Extract the [x, y] coordinate from the center of the cell holding the provided text.  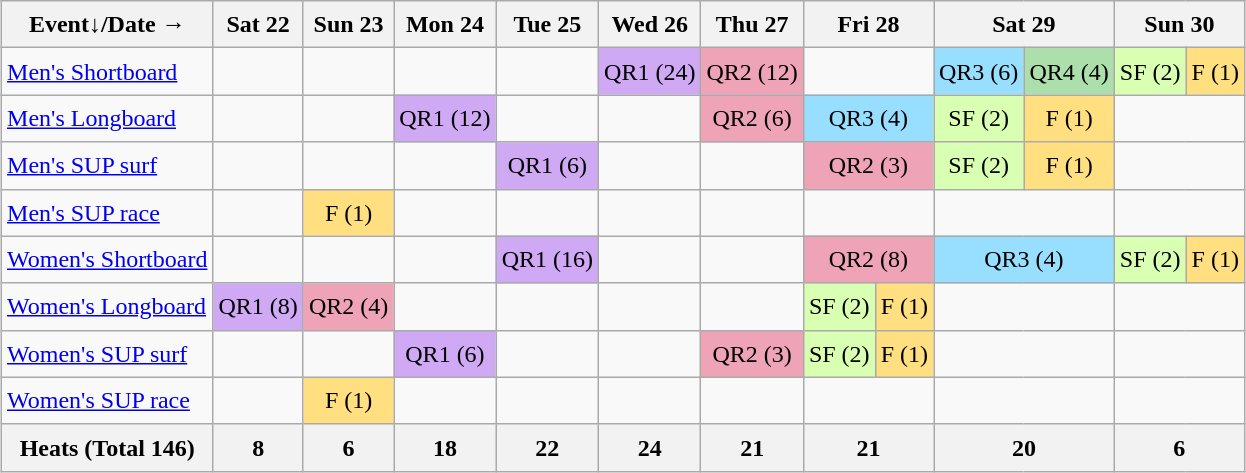
22 [547, 448]
Women's SUP surf [108, 354]
Men's SUP surf [108, 166]
Mon 24 [445, 24]
QR4 (4) [1069, 72]
Men's SUP race [108, 212]
Women's Longboard [108, 306]
Sat 29 [1024, 24]
QR1 (12) [445, 118]
24 [650, 448]
QR3 (6) [979, 72]
20 [1024, 448]
QR1 (16) [547, 260]
QR1 (24) [650, 72]
Women's SUP race [108, 400]
Women's Shortboard [108, 260]
Men's Longboard [108, 118]
Men's Shortboard [108, 72]
Fri 28 [868, 24]
QR2 (12) [752, 72]
Sun 23 [348, 24]
Event↓/Date → [108, 24]
Sun 30 [1179, 24]
QR2 (6) [752, 118]
18 [445, 448]
QR2 (4) [348, 306]
QR2 (8) [868, 260]
Wed 26 [650, 24]
Tue 25 [547, 24]
8 [258, 448]
Sat 22 [258, 24]
QR1 (8) [258, 306]
Heats (Total 146) [108, 448]
Thu 27 [752, 24]
